Return (X, Y) of the center of cell containing provided text 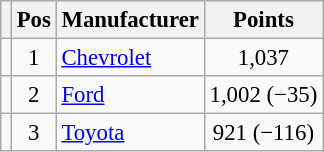
Manufacturer (130, 20)
2 (34, 95)
Pos (34, 20)
Chevrolet (130, 58)
Points (263, 20)
1,002 (−35) (263, 95)
Toyota (130, 133)
Ford (130, 95)
3 (34, 133)
1,037 (263, 58)
1 (34, 58)
921 (−116) (263, 133)
